Find where the given text appears and provide that cell's center as (X, Y) coordinate. 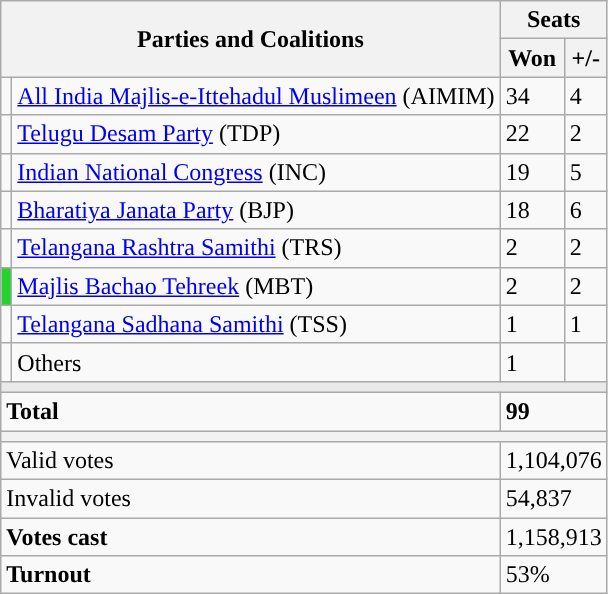
Seats (554, 20)
1,158,913 (554, 537)
4 (586, 96)
18 (532, 210)
Valid votes (250, 461)
99 (554, 411)
6 (586, 210)
Majlis Bachao Tehreek (MBT) (256, 286)
1,104,076 (554, 461)
Others (256, 362)
22 (532, 134)
Votes cast (250, 537)
19 (532, 172)
Telugu Desam Party (TDP) (256, 134)
Telangana Rashtra Samithi (TRS) (256, 248)
53% (554, 575)
34 (532, 96)
Turnout (250, 575)
5 (586, 172)
Bharatiya Janata Party (BJP) (256, 210)
54,837 (554, 499)
All India Majlis-e-Ittehadul Muslimeen (AIMIM) (256, 96)
Total (250, 411)
Won (532, 58)
Indian National Congress (INC) (256, 172)
Telangana Sadhana Samithi (TSS) (256, 324)
Parties and Coalitions (250, 39)
Invalid votes (250, 499)
+/- (586, 58)
